Find where the given text appears and provide that cell's center as [x, y] coordinate. 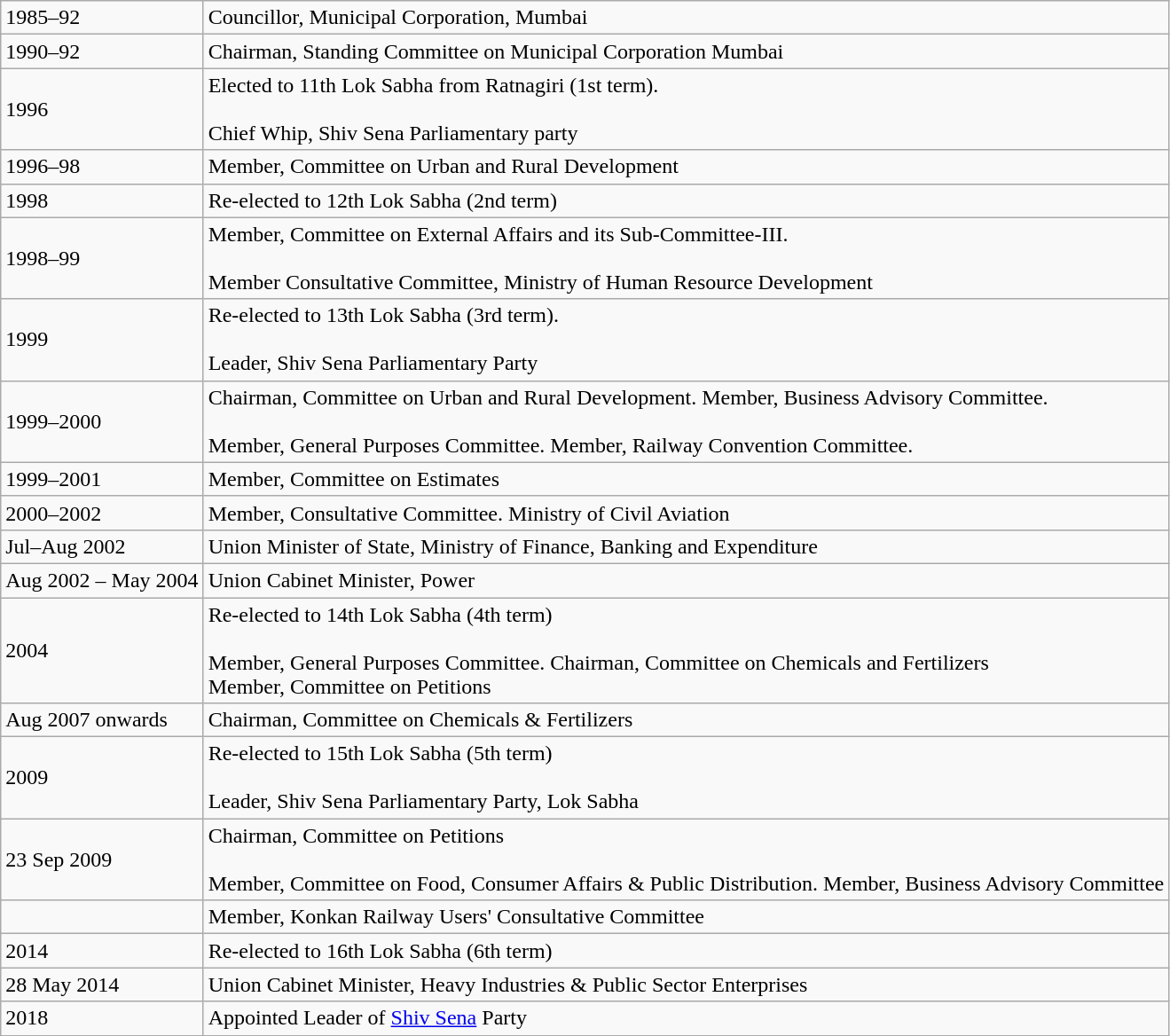
Elected to 11th Lok Sabha from Ratnagiri (1st term). Chief Whip, Shiv Sena Parliamentary party [687, 109]
Member, Consultative Committee. Ministry of Civil Aviation [687, 513]
28 May 2014 [102, 985]
1998 [102, 200]
1998–99 [102, 258]
2000–2002 [102, 513]
2018 [102, 1018]
1999–2000 [102, 421]
1999 [102, 340]
Member, Committee on Urban and Rural Development [687, 167]
Chairman, Standing Committee on Municipal Corporation Mumbai [687, 51]
Re-elected to 15th Lok Sabha (5th term)Leader, Shiv Sena Parliamentary Party, Lok Sabha [687, 778]
Re-elected to 13th Lok Sabha (3rd term). Leader, Shiv Sena Parliamentary Party [687, 340]
1990–92 [102, 51]
Appointed Leader of Shiv Sena Party [687, 1018]
1996–98 [102, 167]
Union Cabinet Minister, Heavy Industries & Public Sector Enterprises [687, 985]
Chairman, Committee on Chemicals & Fertilizers [687, 720]
Union Cabinet Minister, Power [687, 580]
Re-elected to 16th Lok Sabha (6th term) [687, 951]
Member, Committee on Estimates [687, 479]
Chairman, Committee on PetitionsMember, Committee on Food, Consumer Affairs & Public Distribution. Member, Business Advisory Committee [687, 859]
2004 [102, 651]
Aug 2002 – May 2004 [102, 580]
1999–2001 [102, 479]
2009 [102, 778]
Re-elected to 12th Lok Sabha (2nd term) [687, 200]
Member, Konkan Railway Users' Consultative Committee [687, 917]
1985–92 [102, 18]
Member, Committee on External Affairs and its Sub-Committee-III. Member Consultative Committee, Ministry of Human Resource Development [687, 258]
Jul–Aug 2002 [102, 546]
Councillor, Municipal Corporation, Mumbai [687, 18]
1996 [102, 109]
Union Minister of State, Ministry of Finance, Banking and Expenditure [687, 546]
2014 [102, 951]
23 Sep 2009 [102, 859]
Aug 2007 onwards [102, 720]
